Extract the (x, y) coordinate from the center of the cell holding the provided text.  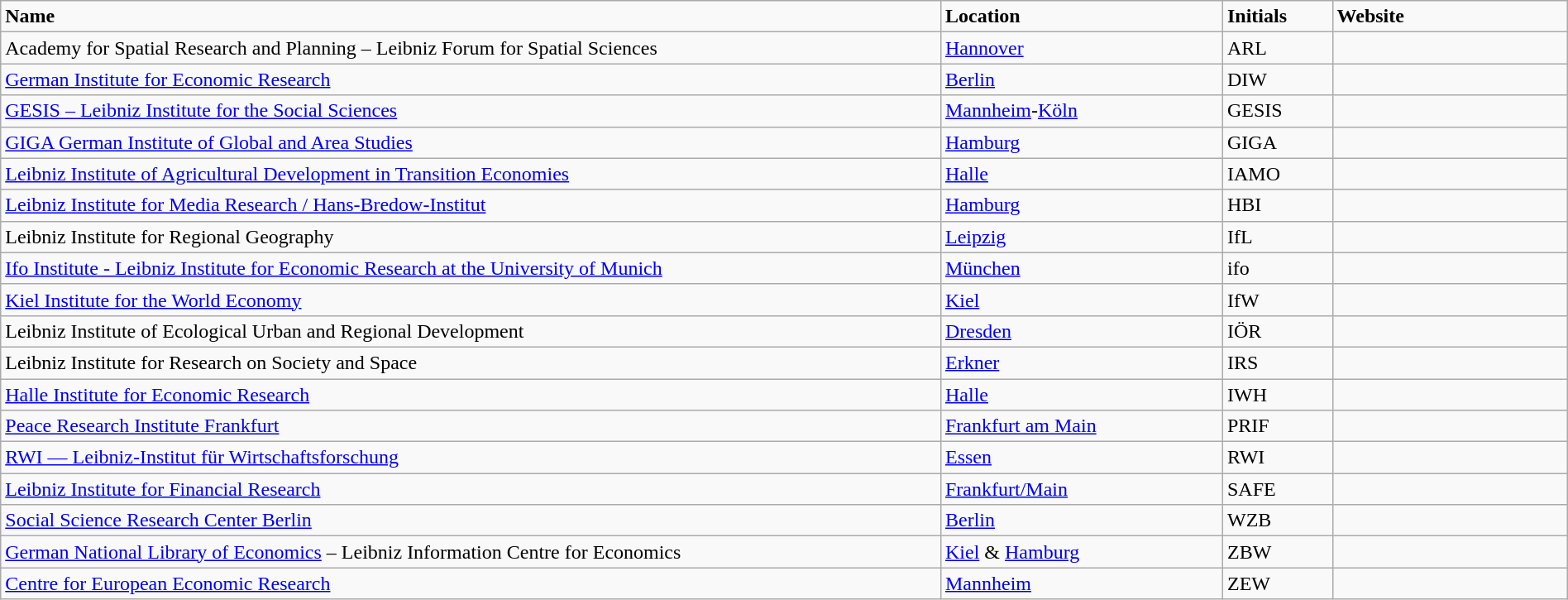
IfW (1277, 300)
RWI — Leibniz-Institut für Wirtschaftsforschung (471, 458)
Frankfurt am Main (1082, 426)
IAMO (1277, 174)
Website (1450, 17)
Mannheim-Köln (1082, 111)
Name (471, 17)
Hannover (1082, 48)
Frankfurt/Main (1082, 489)
DIW (1277, 79)
Dresden (1082, 331)
Leibniz Institute of Agricultural Development in Transition Economies (471, 174)
Initials (1277, 17)
Essen (1082, 458)
Leipzig (1082, 237)
ARL (1277, 48)
Academy for Spatial Research and Planning – Leibniz Forum for Spatial Sciences (471, 48)
GESIS (1277, 111)
Ifo Institute - Leibniz Institute for Economic Research at the University of Munich (471, 268)
WZB (1277, 521)
GESIS – Leibniz Institute for the Social Sciences (471, 111)
Halle Institute for Economic Research (471, 395)
HBI (1277, 205)
RWI (1277, 458)
Social Science Research Center Berlin (471, 521)
Leibniz Institute for Media Research / Hans-Bredow-Institut (471, 205)
Erkner (1082, 362)
German Institute for Economic Research (471, 79)
Leibniz Institute for Research on Society and Space (471, 362)
Leibniz Institute for Financial Research (471, 489)
Leibniz Institute for Regional Geography (471, 237)
Leibniz Institute of Ecological Urban and Regional Development (471, 331)
Kiel & Hamburg (1082, 552)
IRS (1277, 362)
GIGA (1277, 142)
PRIF (1277, 426)
ZBW (1277, 552)
IÖR (1277, 331)
Peace Research Institute Frankfurt (471, 426)
Location (1082, 17)
IfL (1277, 237)
Centre for European Economic Research (471, 583)
SAFE (1277, 489)
German National Library of Economics – Leibniz Information Centre for Economics (471, 552)
GIGA German Institute of Global and Area Studies (471, 142)
ZEW (1277, 583)
München (1082, 268)
Mannheim (1082, 583)
Kiel (1082, 300)
IWH (1277, 395)
ifo (1277, 268)
Kiel Institute for the World Economy (471, 300)
